Determine the [X, Y] coordinate at the center of the cell enclosing the given text.  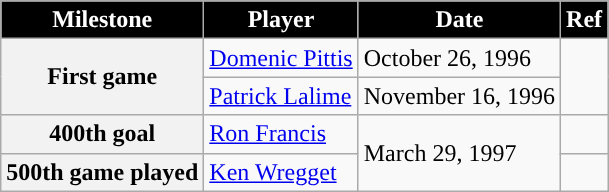
Patrick Lalime [281, 96]
Milestone [102, 20]
Domenic Pittis [281, 58]
Date [459, 20]
Player [281, 20]
Ken Wregget [281, 172]
November 16, 1996 [459, 96]
400th goal [102, 134]
First game [102, 77]
500th game played [102, 172]
October 26, 1996 [459, 58]
March 29, 1997 [459, 153]
Ron Francis [281, 134]
Ref [584, 20]
